Locate the cell with the specified text and output its [X, Y] center coordinate. 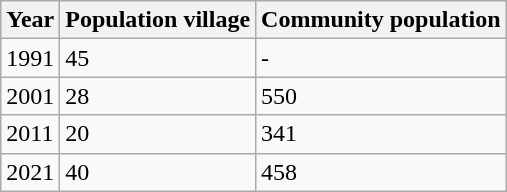
2011 [30, 134]
1991 [30, 58]
458 [381, 172]
Population village [158, 20]
Community population [381, 20]
550 [381, 96]
28 [158, 96]
40 [158, 172]
2001 [30, 96]
- [381, 58]
20 [158, 134]
341 [381, 134]
2021 [30, 172]
Year [30, 20]
45 [158, 58]
